From the cell containing the given text, extract its center point as [X, Y] coordinate. 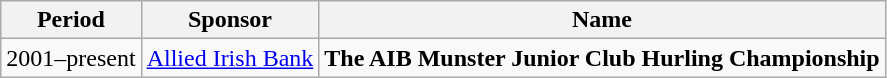
Sponsor [230, 20]
The AIB Munster Junior Club Hurling Championship [602, 58]
2001–present [71, 58]
Allied Irish Bank [230, 58]
Period [71, 20]
Name [602, 20]
